Provide the [x, y] coordinate of the cell's center where the given text is located.  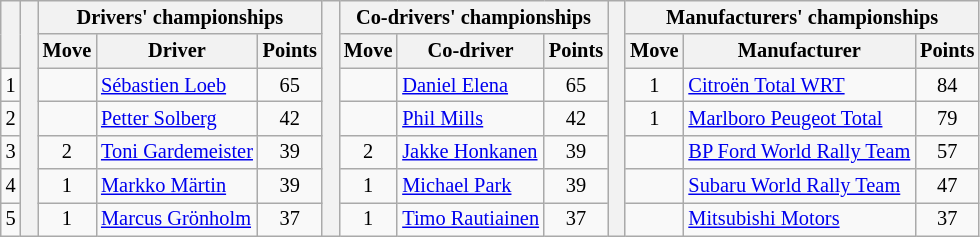
79 [947, 118]
Timo Rautiainen [470, 219]
Daniel Elena [470, 85]
3 [11, 152]
Mitsubishi Motors [799, 219]
Sébastien Loeb [177, 85]
47 [947, 186]
BP Ford World Rally Team [799, 152]
Marlboro Peugeot Total [799, 118]
Marcus Grönholm [177, 219]
Markko Märtin [177, 186]
Jakke Honkanen [470, 152]
4 [11, 186]
Petter Solberg [177, 118]
Drivers' championships [180, 17]
Co-driver [470, 51]
Michael Park [470, 186]
5 [11, 219]
Manufacturers' championships [802, 17]
Toni Gardemeister [177, 152]
84 [947, 85]
Citroën Total WRT [799, 85]
Co-drivers' championships [474, 17]
Subaru World Rally Team [799, 186]
57 [947, 152]
Phil Mills [470, 118]
Driver [177, 51]
Manufacturer [799, 51]
